Provide the [x, y] coordinate of the cell's center where the given text is located.  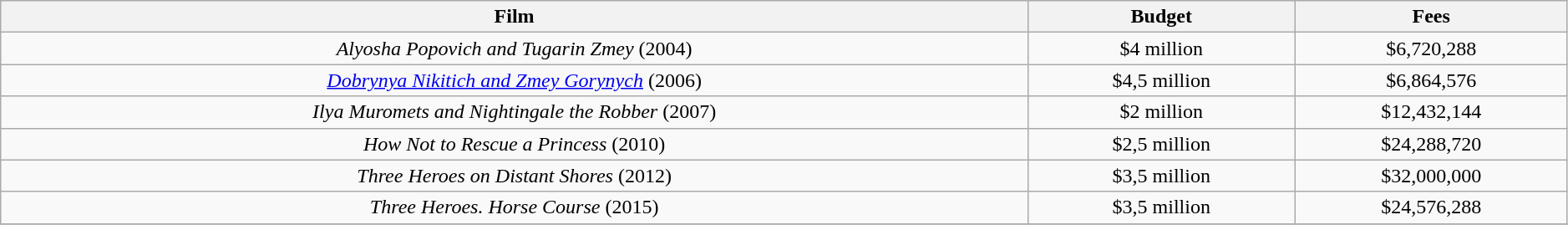
$2,5 million [1161, 144]
$32,000,000 [1431, 176]
Budget [1161, 17]
$6,720,288 [1431, 49]
$24,576,288 [1431, 207]
Film [515, 17]
$2 million [1161, 112]
Dobrynya Nikitich and Zmey Gorynych (2006) [515, 80]
$12,432,144 [1431, 112]
Three Heroes. Horse Course (2015) [515, 207]
Alyosha Popovich and Tugarin Zmey (2004) [515, 49]
$24,288,720 [1431, 144]
$4,5 million [1161, 80]
$4 million [1161, 49]
How Not to Rescue a Princess (2010) [515, 144]
$6,864,576 [1431, 80]
Three Heroes on Distant Shores (2012) [515, 176]
Fees [1431, 17]
Ilya Muromets and Nightingale the Robber (2007) [515, 112]
